For the text-containing cell, return its midpoint in [x, y] coordinate format. 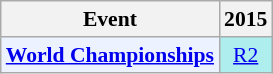
R2 [246, 55]
Event [110, 19]
2015 [246, 19]
World Championships [110, 55]
